Search for the cell housing the specified text and yield its (X, Y) center coordinate. 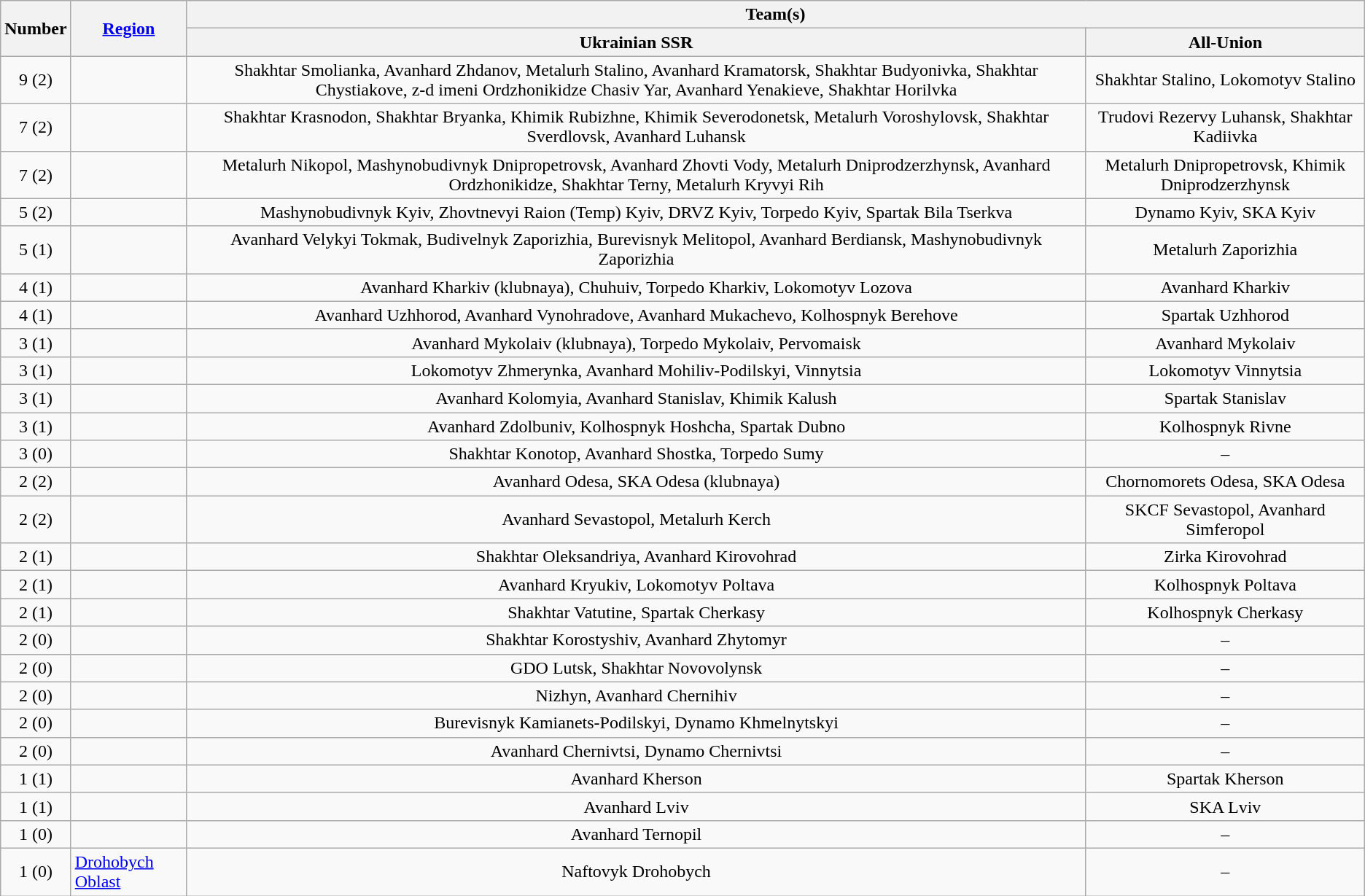
Avanhard Mykolaiv (klubnaya), Torpedo Mykolaiv, Pervomaisk (637, 343)
Avanhard Lviv (637, 806)
Avanhard Kharkiv (klubnaya), Chuhuiv, Torpedo Kharkiv, Lokomotyv Lozova (637, 287)
Trudovi Rezervy Luhansk, Shakhtar Kadiivka (1225, 127)
Spartak Stanislav (1225, 398)
Chornomorets Odesa, SKA Odesa (1225, 482)
Avanhard Mykolaiv (1225, 343)
Region (128, 28)
Shakhtar Oleksandriya, Avanhard Kirovohrad (637, 557)
Avanhard Velykyi Tokmak, Budivelnyk Zaporizhia, Burevisnyk Melitopol, Avanhard Berdiansk, Mashynobudivnyk Zaporizhia (637, 249)
SKA Lviv (1225, 806)
Avanhard Zdolbuniv, Kolhospnyk Hoshcha, Spartak Dubno (637, 426)
3 (0) (36, 454)
Avanhard Sevastopol, Metalurh Kerch (637, 519)
Nizhyn, Avanhard Chernihiv (637, 696)
Lokomotyv Vinnytsia (1225, 370)
Drohobych Oblast (128, 872)
Burevisnyk Kamianets-Podilskyi, Dynamo Khmelnytskyi (637, 723)
Lokomotyv Zhmerynka, Avanhard Mohiliv-Podilskyi, Vinnytsia (637, 370)
Kolhospnyk Cherkasy (1225, 612)
Metalurh Dnipropetrovsk, Khimik Dniprodzerzhynsk (1225, 175)
Avanhard Uzhhorod, Avanhard Vynohradove, Avanhard Mukachevo, Kolhospnyk Berehove (637, 315)
Avanhard Odesa, SKA Odesa (klubnaya) (637, 482)
Spartak Kherson (1225, 779)
Zirka Kirovohrad (1225, 557)
Avanhard Kolomyia, Avanhard Stanislav, Khimik Kalush (637, 398)
Naftovyk Drohobych (637, 872)
Spartak Uzhhorod (1225, 315)
Metalurh Zaporizhia (1225, 249)
Avanhard Kharkiv (1225, 287)
Mashynobudivnyk Kyiv, Zhovtnevyi Raion (Temp) Kyiv, DRVZ Kyiv, Torpedo Kyiv, Spartak Bila Tserkva (637, 212)
Avanhard Chernivtsi, Dynamo Chernivtsi (637, 751)
Ukrainian SSR (637, 42)
Avanhard Kherson (637, 779)
SKCF Sevastopol, Avanhard Simferopol (1225, 519)
Shakhtar Vatutine, Spartak Cherkasy (637, 612)
Kolhospnyk Rivne (1225, 426)
Avanhard Ternopil (637, 834)
Kolhospnyk Poltava (1225, 585)
Shakhtar Korostyshiv, Avanhard Zhytomyr (637, 640)
Team(s) (776, 15)
Shakhtar Konotop, Avanhard Shostka, Torpedo Sumy (637, 454)
Dynamo Kyiv, SKA Kyiv (1225, 212)
Number (36, 28)
9 (2) (36, 80)
Shakhtar Krasnodon, Shakhtar Bryanka, Khimik Rubizhne, Khimik Severodonetsk, Metalurh Voroshylovsk, Shakhtar Sverdlovsk, Avanhard Luhansk (637, 127)
5 (1) (36, 249)
All-Union (1225, 42)
Shakhtar Stalino, Lokomotyv Stalino (1225, 80)
5 (2) (36, 212)
GDO Lutsk, Shakhtar Novovolynsk (637, 668)
Avanhard Kryukiv, Lokomotyv Poltava (637, 585)
